Output the (x, y) coordinate of the center of the cell containing the given text.  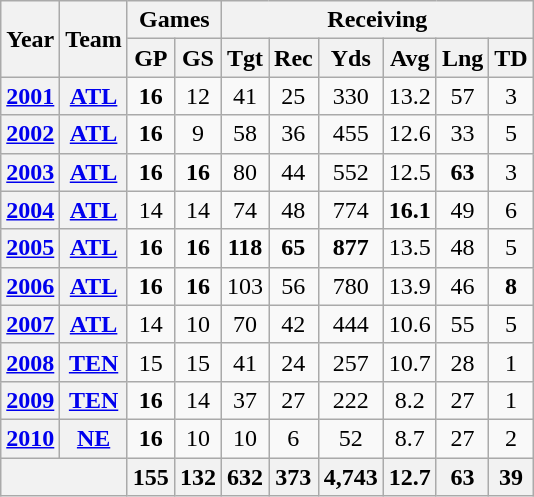
Tgt (244, 58)
13.2 (410, 96)
8.2 (410, 400)
455 (350, 134)
Games (174, 20)
46 (462, 286)
74 (244, 210)
GP (150, 58)
8 (511, 286)
NE (94, 438)
2005 (30, 248)
780 (350, 286)
70 (244, 324)
373 (294, 477)
65 (294, 248)
Team (94, 39)
155 (150, 477)
Yds (350, 58)
132 (198, 477)
58 (244, 134)
2002 (30, 134)
36 (294, 134)
25 (294, 96)
2010 (30, 438)
10.6 (410, 324)
49 (462, 210)
Receiving (377, 20)
4,743 (350, 477)
44 (294, 172)
8.7 (410, 438)
39 (511, 477)
2001 (30, 96)
Year (30, 39)
12.6 (410, 134)
33 (462, 134)
2008 (30, 362)
444 (350, 324)
12.5 (410, 172)
TD (511, 58)
Avg (410, 58)
13.9 (410, 286)
632 (244, 477)
42 (294, 324)
2007 (30, 324)
GS (198, 58)
12.7 (410, 477)
28 (462, 362)
10.7 (410, 362)
Lng (462, 58)
12 (198, 96)
2004 (30, 210)
2006 (30, 286)
877 (350, 248)
13.5 (410, 248)
2009 (30, 400)
330 (350, 96)
9 (198, 134)
52 (350, 438)
2003 (30, 172)
Rec (294, 58)
55 (462, 324)
37 (244, 400)
257 (350, 362)
222 (350, 400)
56 (294, 286)
103 (244, 286)
118 (244, 248)
24 (294, 362)
80 (244, 172)
552 (350, 172)
57 (462, 96)
774 (350, 210)
2 (511, 438)
16.1 (410, 210)
